Pinpoint the cell where the given text exists, returning its [X, Y] midpoint coordinate. 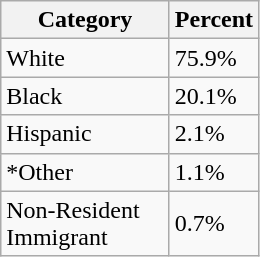
1.1% [214, 172]
Hispanic [86, 134]
Category [86, 20]
75.9% [214, 58]
2.1% [214, 134]
Black [86, 96]
*Other [86, 172]
20.1% [214, 96]
Non-Resident Immigrant [86, 224]
White [86, 58]
Percent [214, 20]
0.7% [214, 224]
